Output the (x, y) coordinate of the center of the cell containing the given text.  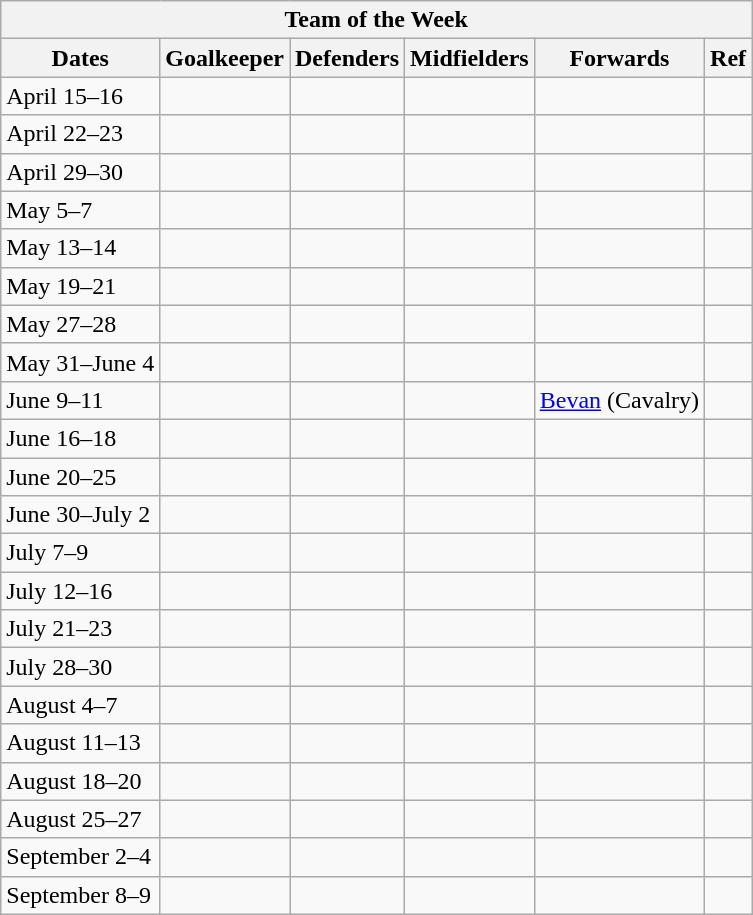
April 15–16 (80, 96)
May 31–June 4 (80, 362)
June 16–18 (80, 438)
Forwards (619, 58)
August 11–13 (80, 743)
Dates (80, 58)
April 22–23 (80, 134)
Bevan (Cavalry) (619, 400)
June 30–July 2 (80, 515)
July 21–23 (80, 629)
April 29–30 (80, 172)
May 13–14 (80, 248)
May 19–21 (80, 286)
August 4–7 (80, 705)
Midfielders (470, 58)
July 28–30 (80, 667)
May 27–28 (80, 324)
May 5–7 (80, 210)
September 8–9 (80, 895)
June 20–25 (80, 477)
July 12–16 (80, 591)
Ref (728, 58)
Team of the Week (376, 20)
Goalkeeper (225, 58)
July 7–9 (80, 553)
June 9–11 (80, 400)
August 25–27 (80, 819)
September 2–4 (80, 857)
August 18–20 (80, 781)
Defenders (348, 58)
